Find where the given text appears and provide that cell's center as (x, y) coordinate. 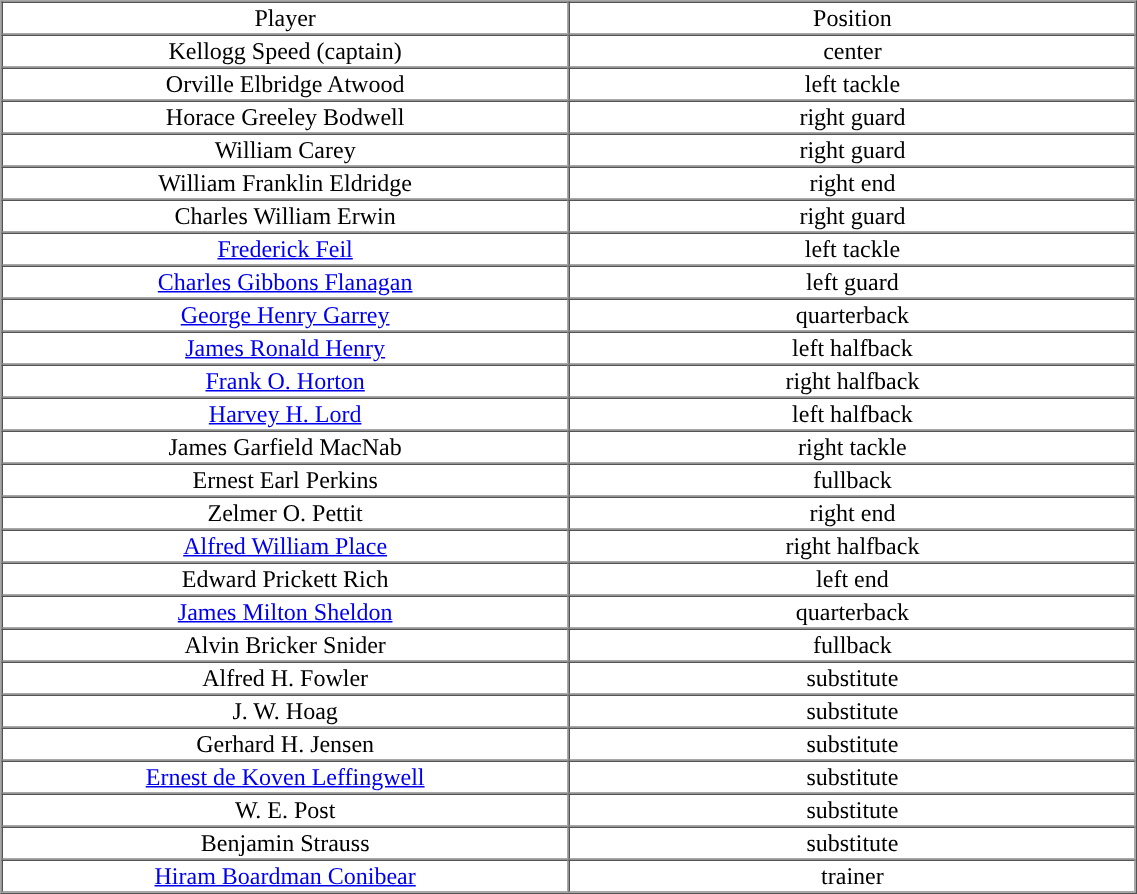
Kellogg Speed (captain) (286, 50)
Player (286, 18)
center (852, 50)
Alfred William Place (286, 546)
Alvin Bricker Snider (286, 644)
Edward Prickett Rich (286, 578)
Harvey H. Lord (286, 414)
Frederick Feil (286, 248)
left end (852, 578)
James Garfield MacNab (286, 446)
James Ronald Henry (286, 348)
George Henry Garrey (286, 314)
Gerhard H. Jensen (286, 744)
Frank O. Horton (286, 380)
William Carey (286, 150)
Alfred H. Fowler (286, 678)
Orville Elbridge Atwood (286, 84)
Benjamin Strauss (286, 842)
William Franklin Eldridge (286, 182)
Hiram Boardman Conibear (286, 876)
Zelmer O. Pettit (286, 512)
Charles William Erwin (286, 216)
right tackle (852, 446)
left guard (852, 282)
Horace Greeley Bodwell (286, 116)
J. W. Hoag (286, 710)
James Milton Sheldon (286, 612)
Position (852, 18)
Ernest Earl Perkins (286, 480)
Charles Gibbons Flanagan (286, 282)
W. E. Post (286, 810)
trainer (852, 876)
Ernest de Koven Leffingwell (286, 776)
